Determine the (X, Y) coordinate at the center of the cell enclosing the given text.  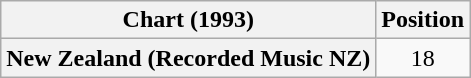
Position (423, 20)
Chart (1993) (188, 20)
18 (423, 58)
New Zealand (Recorded Music NZ) (188, 58)
